Detect which cell encompasses the target text, then output its [X, Y] center coordinate. 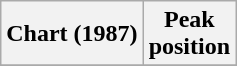
Chart (1987) [72, 34]
Peakposition [189, 34]
